Scan for the cell matching the given text and deliver its [x, y] coordinate at center. 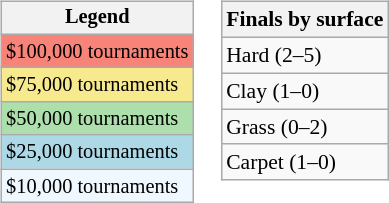
Legend [97, 18]
$10,000 tournaments [97, 186]
Clay (1–0) [304, 91]
$25,000 tournaments [97, 152]
$50,000 tournaments [97, 119]
Grass (0–2) [304, 127]
Hard (2–5) [304, 55]
$75,000 tournaments [97, 85]
Finals by surface [304, 20]
$100,000 tournaments [97, 51]
Carpet (1–0) [304, 162]
